Pinpoint the cell where the given text exists, returning its (X, Y) midpoint coordinate. 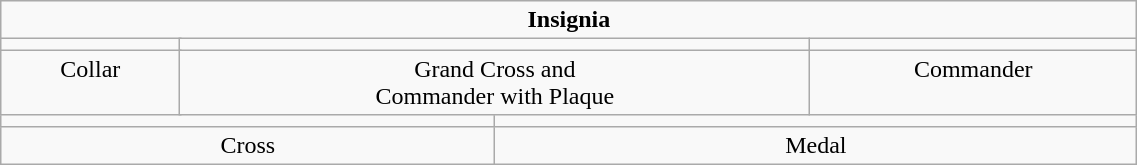
Insignia (569, 20)
Collar (90, 82)
Grand Cross andCommander with Plaque (495, 82)
Cross (248, 145)
Medal (816, 145)
Commander (974, 82)
